Pinpoint the cell where the given text exists, returning its [X, Y] midpoint coordinate. 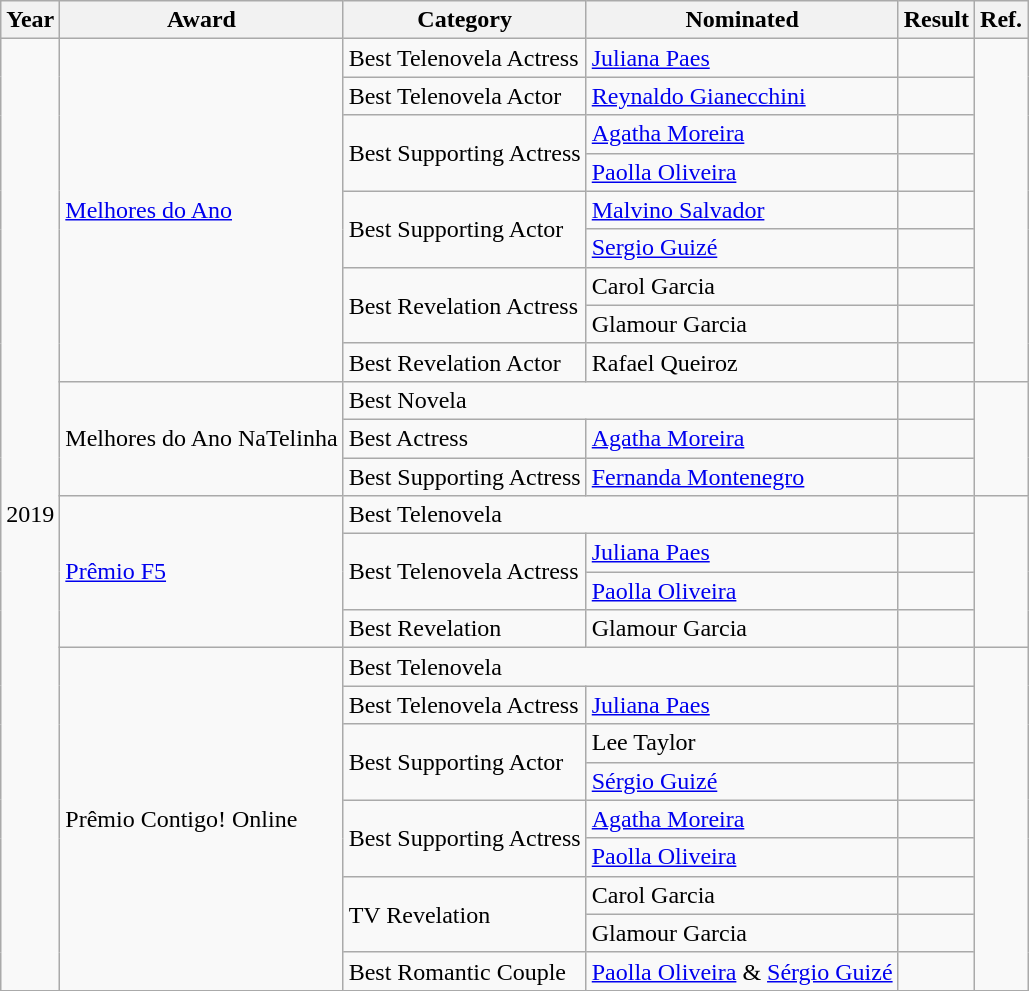
Ref. [1002, 20]
Best Revelation Actress [464, 305]
Best Novela [620, 400]
Best Revelation Actor [464, 362]
Sérgio Guizé [742, 781]
Prêmio Contigo! Online [202, 820]
Category [464, 20]
Fernanda Montenegro [742, 477]
Best Revelation [464, 629]
TV Revelation [464, 914]
Best Actress [464, 438]
Lee Taylor [742, 743]
Nominated [742, 20]
2019 [30, 515]
Sergio Guizé [742, 248]
Best Romantic Couple [464, 971]
Year [30, 20]
Melhores do Ano NaTelinha [202, 438]
Award [202, 20]
Rafael Queiroz [742, 362]
Best Telenovela Actor [464, 96]
Malvino Salvador [742, 210]
Prêmio F5 [202, 572]
Result [936, 20]
Paolla Oliveira & Sérgio Guizé [742, 971]
Reynaldo Gianecchini [742, 96]
Melhores do Ano [202, 210]
